Extract the (X, Y) coordinate from the center of the cell holding the provided text.  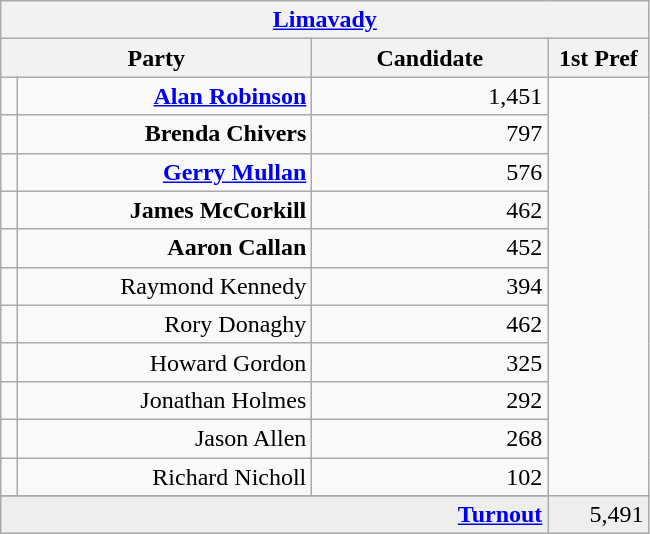
Turnout (274, 515)
797 (430, 134)
Rory Donaghy (164, 324)
Jason Allen (164, 438)
292 (430, 400)
Richard Nicholl (164, 477)
268 (430, 438)
Howard Gordon (164, 362)
5,491 (598, 515)
394 (430, 286)
1,451 (430, 96)
Raymond Kennedy (164, 286)
452 (430, 248)
1st Pref (598, 58)
Jonathan Holmes (164, 400)
576 (430, 172)
325 (430, 362)
Party (156, 58)
Alan Robinson (164, 96)
Brenda Chivers (164, 134)
Limavady (325, 20)
Gerry Mullan (164, 172)
102 (430, 477)
James McCorkill (164, 210)
Aaron Callan (164, 248)
Candidate (430, 58)
